Pinpoint the cell where the given text exists, returning its (X, Y) midpoint coordinate. 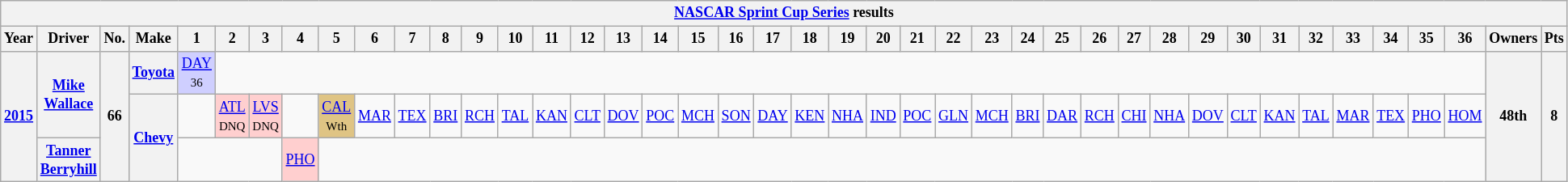
35 (1426, 39)
31 (1279, 39)
23 (992, 39)
9 (480, 39)
Make (154, 39)
CALWth (336, 116)
GLN (954, 116)
30 (1243, 39)
16 (736, 39)
13 (623, 39)
15 (698, 39)
28 (1170, 39)
DAY (773, 116)
21 (917, 39)
34 (1391, 39)
11 (552, 39)
32 (1316, 39)
ATLDNQ (232, 116)
DAR (1062, 116)
10 (515, 39)
29 (1208, 39)
14 (660, 39)
Chevy (154, 138)
27 (1134, 39)
7 (412, 39)
12 (587, 39)
Pts (1555, 39)
36 (1465, 39)
Mike Wallace (68, 94)
17 (773, 39)
CHI (1134, 116)
6 (375, 39)
20 (883, 39)
24 (1028, 39)
26 (1099, 39)
66 (115, 116)
NASCAR Sprint Cup Series results (784, 13)
Driver (68, 39)
5 (336, 39)
Tanner Berryhill (68, 159)
4 (301, 39)
2015 (19, 116)
18 (810, 39)
48th (1513, 116)
IND (883, 116)
33 (1353, 39)
Toyota (154, 73)
No. (115, 39)
3 (265, 39)
HOM (1465, 116)
LVSDNQ (265, 116)
DAY36 (196, 73)
Year (19, 39)
19 (848, 39)
SON (736, 116)
2 (232, 39)
22 (954, 39)
25 (1062, 39)
KEN (810, 116)
Owners (1513, 39)
1 (196, 39)
